From the cell containing the given text, extract its center point as [x, y] coordinate. 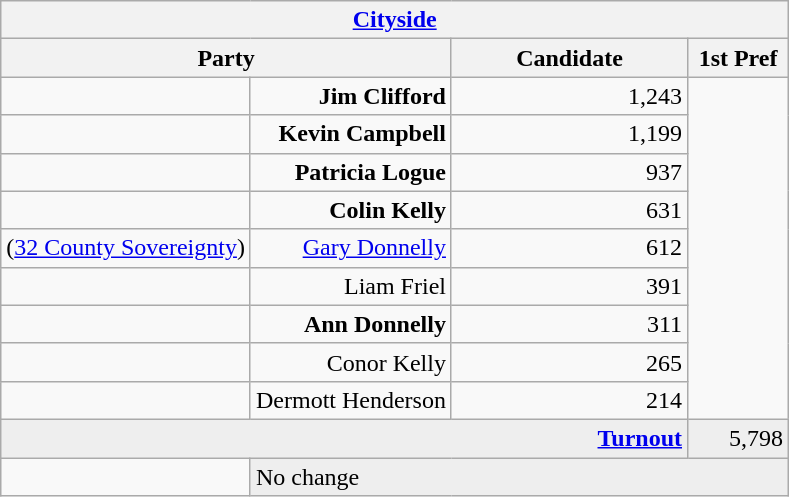
1st Pref [738, 58]
1,199 [569, 134]
Gary Donnelly [350, 248]
214 [569, 400]
937 [569, 172]
Liam Friel [350, 286]
391 [569, 286]
Dermott Henderson [350, 400]
Turnout [344, 438]
Ann Donnelly [350, 324]
(32 County Sovereignty) [126, 248]
Colin Kelly [350, 210]
Conor Kelly [350, 362]
Kevin Campbell [350, 134]
Patricia Logue [350, 172]
311 [569, 324]
5,798 [738, 438]
265 [569, 362]
Party [226, 58]
Jim Clifford [350, 96]
631 [569, 210]
Candidate [569, 58]
612 [569, 248]
No change [519, 477]
1,243 [569, 96]
Cityside [395, 20]
